Provide the (x, y) coordinate of the cell's center where the given text is located.  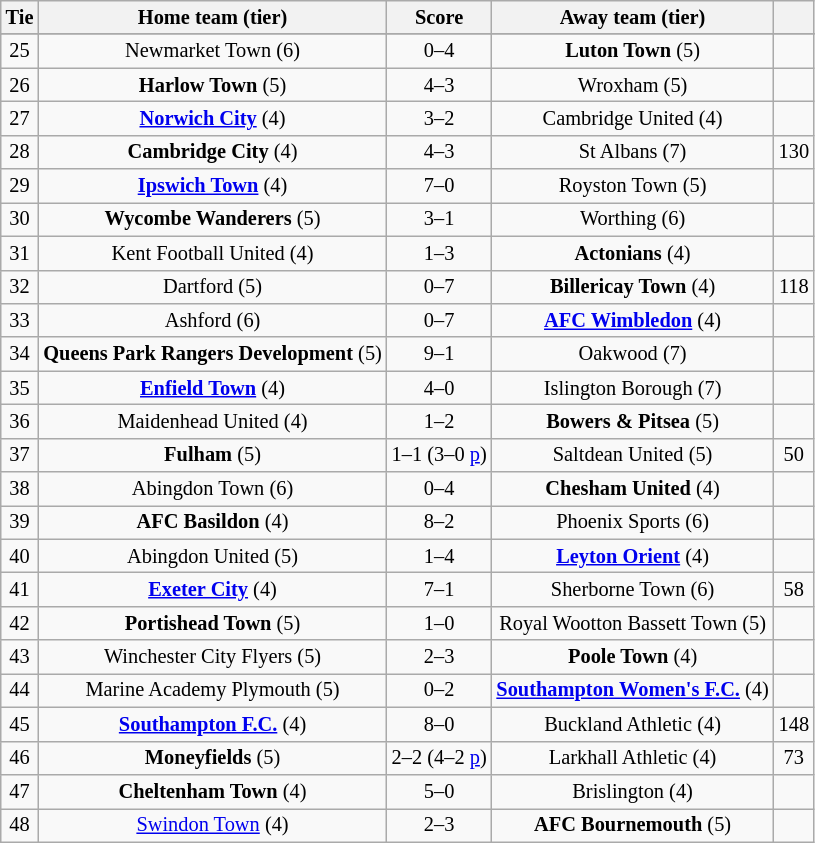
Royal Wootton Bassett Town (5) (633, 623)
Worthing (6) (633, 219)
1–0 (440, 623)
Harlow Town (5) (212, 85)
AFC Basildon (4) (212, 522)
130 (794, 152)
Abingdon United (5) (212, 556)
9–1 (440, 354)
29 (20, 186)
118 (794, 287)
Phoenix Sports (6) (633, 522)
3–2 (440, 118)
1–3 (440, 253)
Exeter City (4) (212, 589)
Billericay Town (4) (633, 287)
Dartford (5) (212, 287)
5–0 (440, 791)
Cambridge City (4) (212, 152)
Sherborne Town (6) (633, 589)
41 (20, 589)
1–2 (440, 421)
31 (20, 253)
7–0 (440, 186)
48 (20, 825)
47 (20, 791)
40 (20, 556)
2–2 (4–2 p) (440, 758)
26 (20, 85)
Southampton Women's F.C. (4) (633, 690)
Norwich City (4) (212, 118)
0–2 (440, 690)
8–2 (440, 522)
50 (794, 455)
Queens Park Rangers Development (5) (212, 354)
148 (794, 724)
Kent Football United (4) (212, 253)
30 (20, 219)
27 (20, 118)
Buckland Athletic (4) (633, 724)
Swindon Town (4) (212, 825)
Portishead Town (5) (212, 623)
Leyton Orient (4) (633, 556)
Luton Town (5) (633, 51)
AFC Bournemouth (5) (633, 825)
Moneyfields (5) (212, 758)
39 (20, 522)
Ashford (6) (212, 320)
7–1 (440, 589)
37 (20, 455)
St Albans (7) (633, 152)
Poole Town (4) (633, 657)
35 (20, 388)
Tie (20, 17)
Away team (tier) (633, 17)
32 (20, 287)
46 (20, 758)
58 (794, 589)
Abingdon Town (6) (212, 489)
Oakwood (7) (633, 354)
Cheltenham Town (4) (212, 791)
Bowers & Pitsea (5) (633, 421)
Saltdean United (5) (633, 455)
Islington Borough (7) (633, 388)
Cambridge United (4) (633, 118)
43 (20, 657)
4–0 (440, 388)
Fulham (5) (212, 455)
Wroxham (5) (633, 85)
Chesham United (4) (633, 489)
Ipswich Town (4) (212, 186)
Newmarket Town (6) (212, 51)
8–0 (440, 724)
3–1 (440, 219)
73 (794, 758)
Maidenhead United (4) (212, 421)
38 (20, 489)
Winchester City Flyers (5) (212, 657)
AFC Wimbledon (4) (633, 320)
34 (20, 354)
1–1 (3–0 p) (440, 455)
Actonians (4) (633, 253)
33 (20, 320)
28 (20, 152)
45 (20, 724)
Larkhall Athletic (4) (633, 758)
25 (20, 51)
Wycombe Wanderers (5) (212, 219)
42 (20, 623)
Marine Academy Plymouth (5) (212, 690)
Home team (tier) (212, 17)
Royston Town (5) (633, 186)
Brislington (4) (633, 791)
Enfield Town (4) (212, 388)
Score (440, 17)
36 (20, 421)
1–4 (440, 556)
Southampton F.C. (4) (212, 724)
44 (20, 690)
